Detect which cell encompasses the target text, then output its (X, Y) center coordinate. 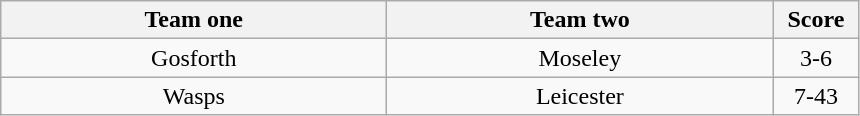
Moseley (580, 58)
3-6 (816, 58)
Team two (580, 20)
7-43 (816, 96)
Score (816, 20)
Leicester (580, 96)
Team one (194, 20)
Gosforth (194, 58)
Wasps (194, 96)
